Identify which cell holds the provided text, then report its (X, Y) central coordinate. 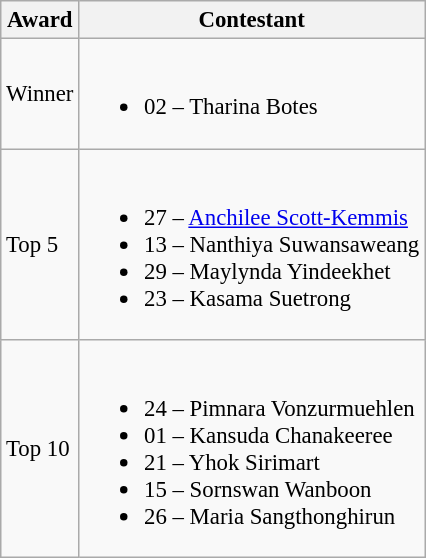
Top 5 (40, 244)
Winner (40, 94)
24 – Pimnara Vonzurmuehlen01 – Kansuda Chanakeeree21 – Yhok Sirimart15 – Sornswan Wanboon26 – Maria Sangthonghirun (252, 449)
Award (40, 20)
27 – Anchilee Scott-Kemmis13 – Nanthiya Suwansaweang29 – Maylynda Yindeekhet23 – Kasama Suetrong (252, 244)
02 – Tharina Botes (252, 94)
Top 10 (40, 449)
Contestant (252, 20)
